From the cell containing the given text, extract its center point as [x, y] coordinate. 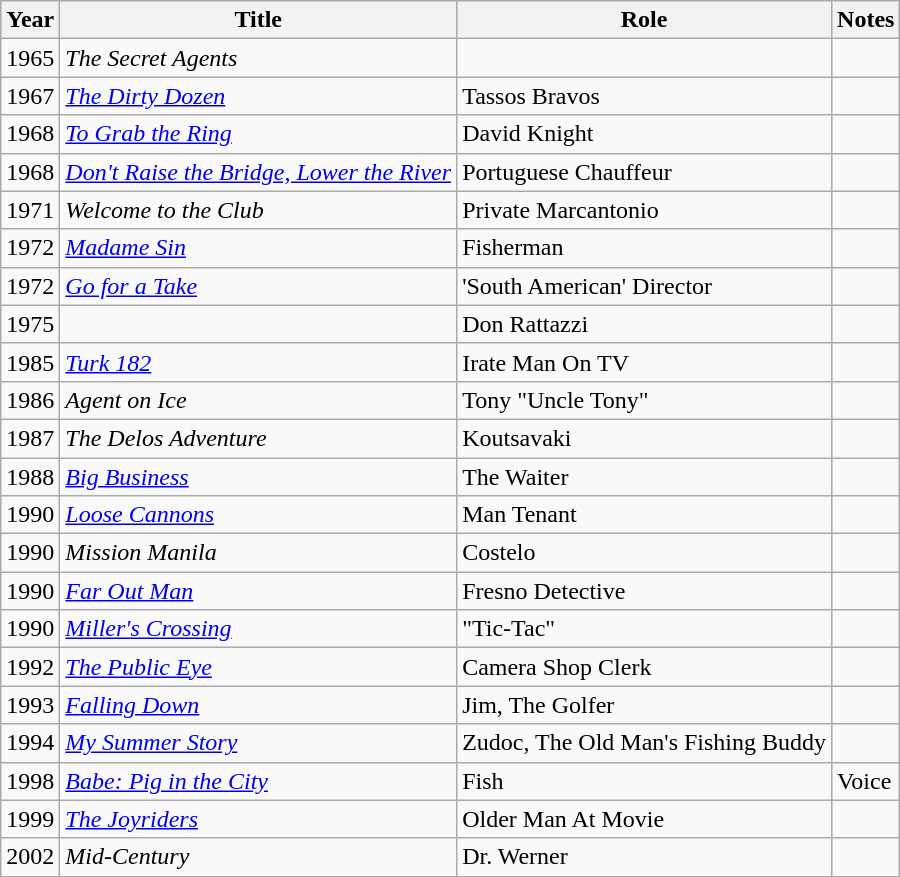
David Knight [644, 134]
Role [644, 20]
Babe: Pig in the City [258, 781]
To Grab the Ring [258, 134]
Year [30, 20]
Go for a Take [258, 286]
Koutsavaki [644, 438]
Costelo [644, 553]
Fresno Detective [644, 591]
1975 [30, 324]
Falling Down [258, 705]
Zudoc, The Old Man's Fishing Buddy [644, 743]
1986 [30, 400]
Far Out Man [258, 591]
1987 [30, 438]
Jim, The Golfer [644, 705]
The Waiter [644, 477]
My Summer Story [258, 743]
The Public Eye [258, 667]
Agent on Ice [258, 400]
Don't Raise the Bridge, Lower the River [258, 172]
Voice [866, 781]
1999 [30, 819]
Welcome to the Club [258, 210]
'South American' Director [644, 286]
The Joyriders [258, 819]
The Secret Agents [258, 58]
1998 [30, 781]
Notes [866, 20]
Older Man At Movie [644, 819]
Don Rattazzi [644, 324]
1967 [30, 96]
Man Tenant [644, 515]
Turk 182 [258, 362]
Dr. Werner [644, 857]
The Delos Adventure [258, 438]
Tony "Uncle Tony" [644, 400]
Fish [644, 781]
The Dirty Dozen [258, 96]
1965 [30, 58]
Big Business [258, 477]
1992 [30, 667]
Miller's Crossing [258, 629]
Portuguese Chauffeur [644, 172]
Title [258, 20]
Mid-Century [258, 857]
Loose Cannons [258, 515]
"Tic-Tac" [644, 629]
1985 [30, 362]
1993 [30, 705]
2002 [30, 857]
Mission Manila [258, 553]
1971 [30, 210]
Irate Man On TV [644, 362]
1988 [30, 477]
Tassos Bravos [644, 96]
Camera Shop Clerk [644, 667]
Fisherman [644, 248]
Madame Sin [258, 248]
1994 [30, 743]
Private Marcantonio [644, 210]
